Return [X, Y] of the center of cell containing provided text 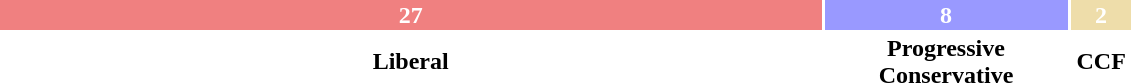
27 [410, 15]
8 [946, 15]
